Identify which cell holds the provided text, then report its (x, y) central coordinate. 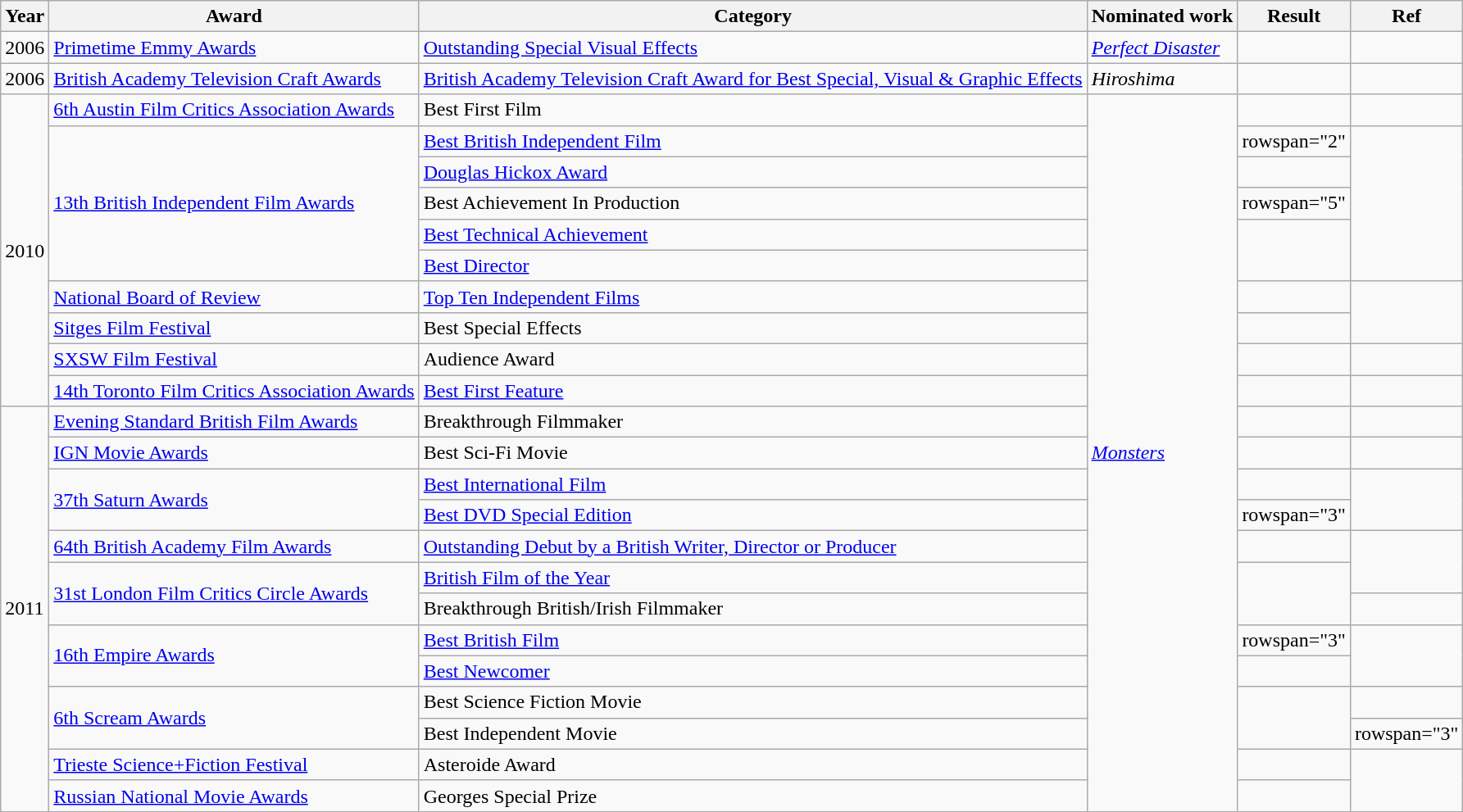
Best Sci-Fi Movie (752, 453)
2010 (25, 251)
14th Toronto Film Critics Association Awards (234, 391)
Best First Film (752, 110)
2011 (25, 610)
6th Scream Awards (234, 718)
Sitges Film Festival (234, 328)
Best Achievement In Production (752, 203)
Nominated work (1162, 16)
64th British Academy Film Awards (234, 547)
Audience Award (752, 359)
Asteroide Award (752, 764)
Category (752, 16)
British Academy Television Craft Awards (234, 79)
Georges Special Prize (752, 796)
Result (1294, 16)
Best British Independent Film (752, 141)
Outstanding Debut by a British Writer, Director or Producer (752, 547)
Evening Standard British Film Awards (234, 422)
Hiroshima (1162, 79)
Douglas Hickox Award (752, 172)
Best British Film (752, 640)
Best Science Fiction Movie (752, 702)
British Film of the Year (752, 578)
National Board of Review (234, 297)
Russian National Movie Awards (234, 796)
Primetime Emmy Awards (234, 48)
Best Technical Achievement (752, 234)
Best DVD Special Edition (752, 515)
British Academy Television Craft Award for Best Special, Visual & Graphic Effects (752, 79)
Top Ten Independent Films (752, 297)
Perfect Disaster (1162, 48)
Best International Film (752, 484)
31st London Film Critics Circle Awards (234, 593)
rowspan="5" (1294, 203)
IGN Movie Awards (234, 453)
SXSW Film Festival (234, 359)
Best First Feature (752, 391)
Best Director (752, 265)
Trieste Science+Fiction Festival (234, 764)
Year (25, 16)
Best Special Effects (752, 328)
rowspan="2" (1294, 141)
Breakthrough Filmmaker (752, 422)
Monsters (1162, 452)
37th Saturn Awards (234, 500)
13th British Independent Film Awards (234, 203)
Outstanding Special Visual Effects (752, 48)
Ref (1406, 16)
Best Newcomer (752, 671)
Breakthrough British/Irish Filmmaker (752, 609)
Best Independent Movie (752, 733)
Award (234, 16)
6th Austin Film Critics Association Awards (234, 110)
16th Empire Awards (234, 655)
